Find where the given text appears and provide that cell's center as (x, y) coordinate. 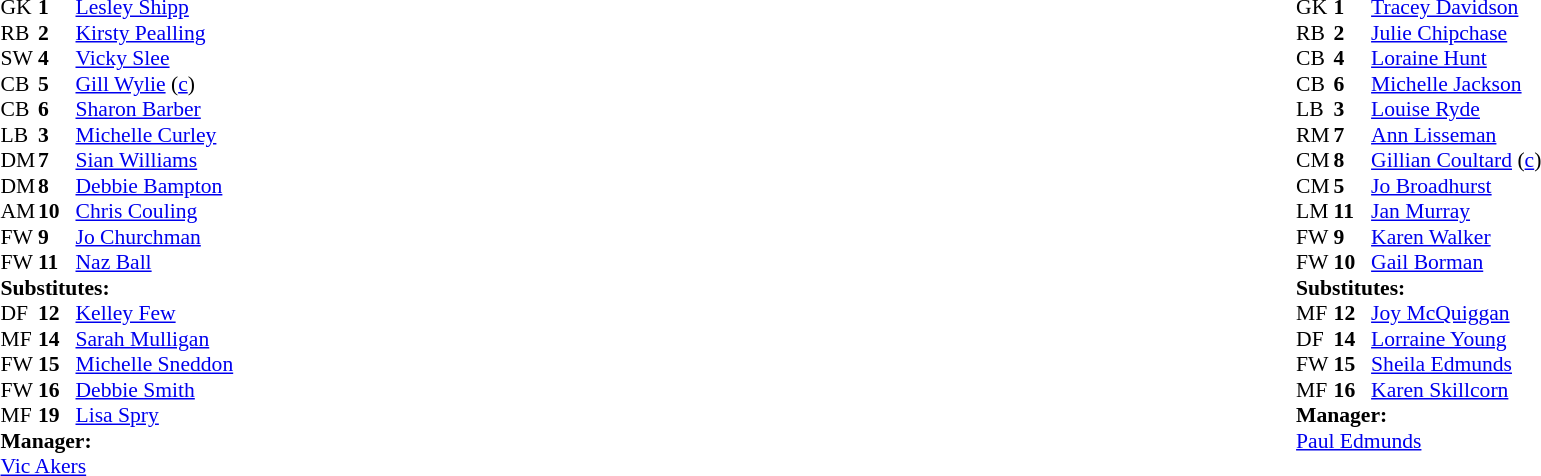
Gillian Coultard (c) (1456, 161)
Joy McQuiggan (1456, 313)
Lorraine Young (1456, 339)
Karen Skillcorn (1456, 390)
Jo Broadhurst (1456, 186)
LM (1315, 211)
Lisa Spry (155, 415)
Kelley Few (155, 313)
Gill Wylie (c) (155, 84)
Chris Couling (155, 211)
Loraine Hunt (1456, 59)
Gail Borman (1456, 263)
Sian Williams (155, 161)
Paul Edmunds (1418, 441)
Debbie Smith (155, 390)
Kirsty Pealling (155, 33)
SW (19, 59)
Karen Walker (1456, 237)
Sarah Mulligan (155, 339)
Jan Murray (1456, 211)
Sheila Edmunds (1456, 365)
Michelle Jackson (1456, 84)
19 (57, 415)
Vicky Slee (155, 59)
Sharon Barber (155, 109)
Louise Ryde (1456, 109)
Jo Churchman (155, 237)
Debbie Bampton (155, 186)
Michelle Curley (155, 135)
Michelle Sneddon (155, 365)
AM (19, 211)
RM (1315, 135)
Naz Ball (155, 263)
Ann Lisseman (1456, 135)
Julie Chipchase (1456, 33)
